Provide the [x, y] coordinate of the cell's center where the given text is located.  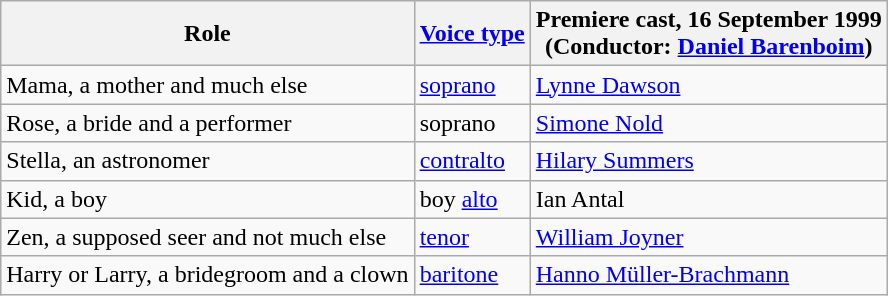
Ian Antal [708, 199]
Lynne Dawson [708, 85]
Hilary Summers [708, 161]
boy alto [472, 199]
Zen, a supposed seer and not much else [208, 237]
Premiere cast, 16 September 1999(Conductor: Daniel Barenboim) [708, 34]
Voice type [472, 34]
Rose, a bride and a performer [208, 123]
baritone [472, 275]
William Joyner [708, 237]
Kid, a boy [208, 199]
Simone Nold [708, 123]
Hanno Müller-Brachmann [708, 275]
Harry or Larry, a bridegroom and a clown [208, 275]
Mama, a mother and much else [208, 85]
Stella, an astronomer [208, 161]
Role [208, 34]
tenor [472, 237]
contralto [472, 161]
